For the text-containing cell, return its midpoint in (x, y) coordinate format. 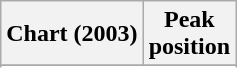
Chart (2003) (72, 34)
Peakposition (189, 34)
